Output the (x, y) coordinate of the center of the cell containing the given text.  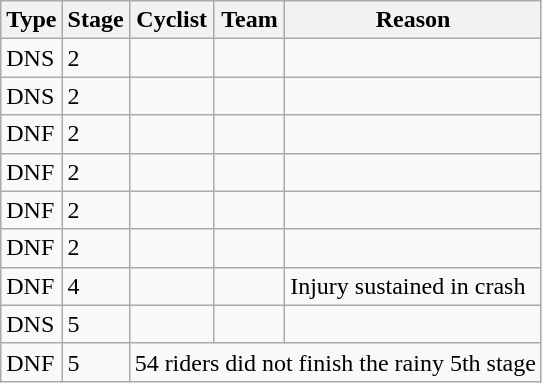
Injury sustained in crash (414, 286)
Type (32, 20)
Stage (96, 20)
Team (249, 20)
54 riders did not finish the rainy 5th stage (335, 362)
4 (96, 286)
Reason (414, 20)
Cyclist (172, 20)
